Determine the [X, Y] coordinate at the center of the cell enclosing the given text.  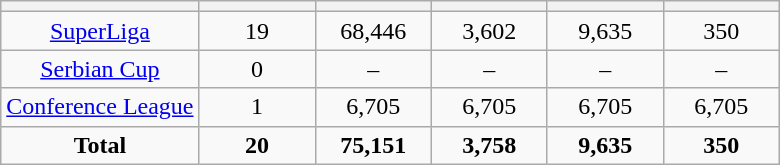
3,602 [489, 31]
SuperLiga [100, 31]
Conference League [100, 107]
19 [257, 31]
68,446 [373, 31]
Total [100, 145]
Serbian Cup [100, 69]
0 [257, 69]
20 [257, 145]
75,151 [373, 145]
1 [257, 107]
3,758 [489, 145]
